Pinpoint the cell where the given text exists, returning its [X, Y] midpoint coordinate. 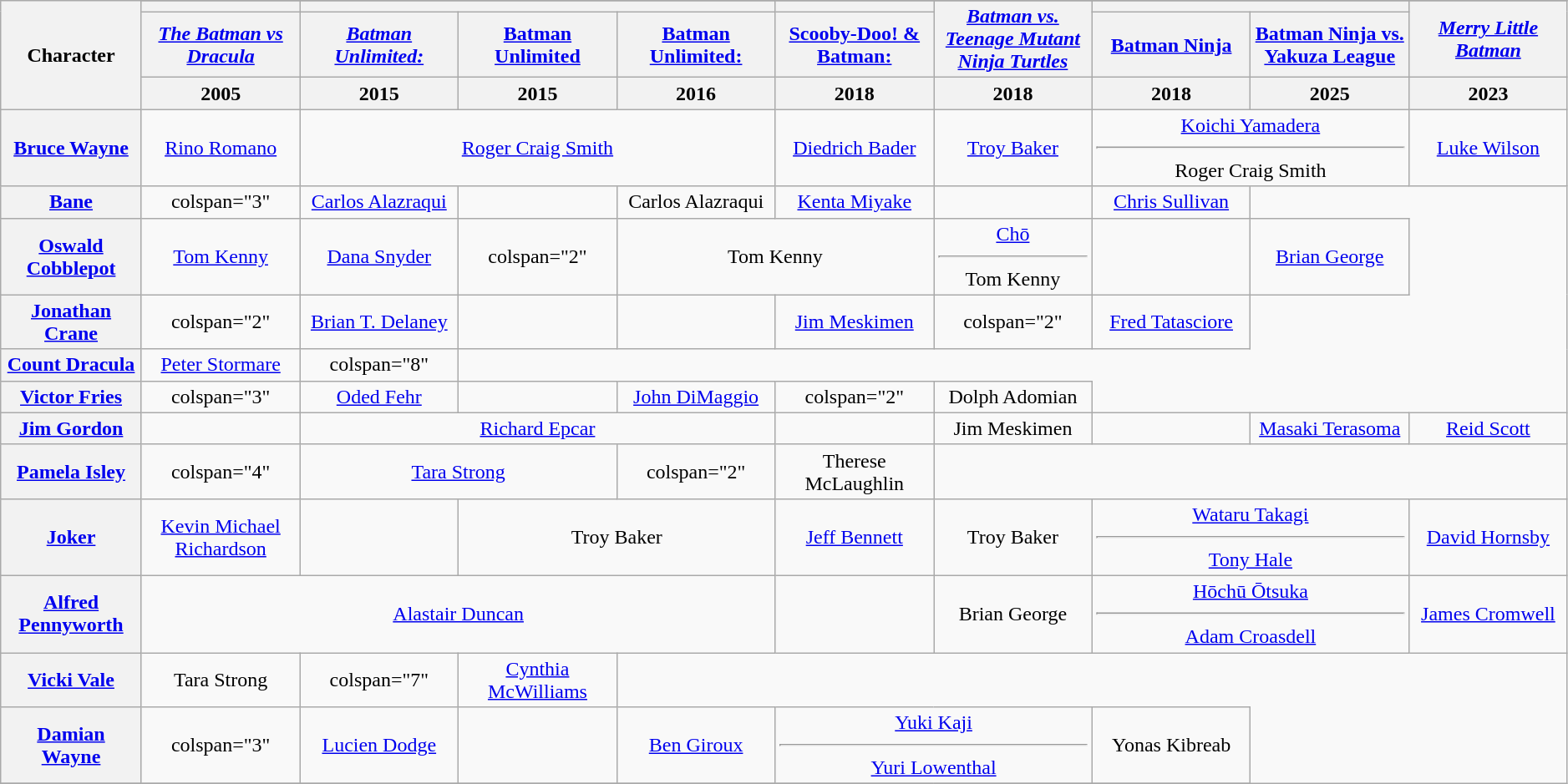
Hōchū ŌtsukaAdam Croasdell [1250, 614]
Brian T. Delaney [379, 322]
Count Dracula [72, 365]
Bane [72, 202]
Cynthia McWilliams [538, 680]
Lucien Dodge [379, 746]
Damian Wayne [72, 746]
Diedrich Bader [855, 148]
Batman Ninja vs. Yakuza League [1330, 45]
Batman vs. Teenage Mutant Ninja Turtles [1013, 39]
Masaki Terasoma [1330, 428]
Richard Epcar [538, 428]
ChōTom Kenny [1013, 256]
Therese McLaughlin [855, 471]
Merry Little Batman [1489, 39]
Yonas Kibreab [1171, 746]
Oded Fehr [379, 397]
Reid Scott [1489, 428]
Batman Unlimited [538, 45]
2023 [1489, 94]
David Hornsby [1489, 537]
Character [72, 55]
Kenta Miyake [855, 202]
Peter Stormare [221, 365]
Rino Romano [221, 148]
Bruce Wayne [72, 148]
Wataru TakagiTony Hale [1250, 537]
2016 [696, 94]
Victor Fries [72, 397]
colspan="8" [379, 365]
colspan="4" [221, 471]
Alfred Pennyworth [72, 614]
Chris Sullivan [1171, 202]
The Batman vs Dracula [221, 45]
Jim Gordon [72, 428]
2025 [1330, 94]
Alastair Duncan [458, 614]
Scooby-Doo! & Batman: [855, 45]
Koichi YamaderaRoger Craig Smith [1250, 148]
Roger Craig Smith [538, 148]
Jeff Bennett [855, 537]
Dana Snyder [379, 256]
Kevin Michael Richardson [221, 537]
Yuki KajiYuri Lowenthal [934, 746]
Jonathan Crane [72, 322]
Ben Giroux [696, 746]
Oswald Cobblepot [72, 256]
Fred Tatasciore [1171, 322]
John DiMaggio [696, 397]
Joker [72, 537]
Vicki Vale [72, 680]
Luke Wilson [1489, 148]
Dolph Adomian [1013, 397]
Batman Ninja [1171, 45]
James Cromwell [1489, 614]
2005 [221, 94]
Pamela Isley [72, 471]
colspan="7" [379, 680]
